Detect which cell encompasses the target text, then output its [x, y] center coordinate. 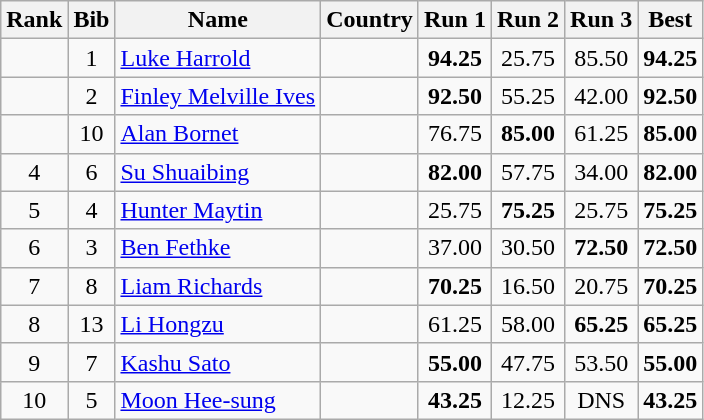
57.75 [528, 172]
Moon Hee-sung [218, 400]
Li Hongzu [218, 324]
9 [34, 362]
Country [370, 20]
76.75 [454, 134]
20.75 [602, 286]
34.00 [602, 172]
55.25 [528, 96]
Alan Bornet [218, 134]
47.75 [528, 362]
Ben Fethke [218, 248]
13 [92, 324]
Finley Melville Ives [218, 96]
Run 2 [528, 20]
DNS [602, 400]
2 [92, 96]
Liam Richards [218, 286]
Name [218, 20]
Hunter Maytin [218, 210]
37.00 [454, 248]
3 [92, 248]
58.00 [528, 324]
Run 3 [602, 20]
Kashu Sato [218, 362]
85.50 [602, 58]
Bib [92, 20]
16.50 [528, 286]
Luke Harrold [218, 58]
12.25 [528, 400]
42.00 [602, 96]
30.50 [528, 248]
Best [670, 20]
Run 1 [454, 20]
Rank [34, 20]
Su Shuaibing [218, 172]
1 [92, 58]
53.50 [602, 362]
